Determine the (x, y) coordinate at the center of the cell enclosing the given text.  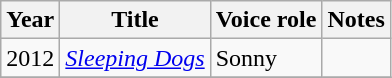
Voice role (266, 20)
Year (30, 20)
Sleeping Dogs (135, 58)
Sonny (266, 58)
2012 (30, 58)
Title (135, 20)
Notes (356, 20)
